Identify which cell holds the provided text, then report its [x, y] central coordinate. 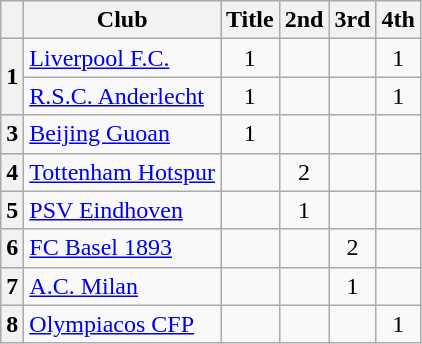
Beijing Guoan [122, 134]
PSV Eindhoven [122, 210]
5 [12, 210]
Liverpool F.C. [122, 58]
A.C. Milan [122, 286]
2nd [304, 20]
FC Basel 1893 [122, 248]
4th [398, 20]
8 [12, 324]
Club [122, 20]
3rd [352, 20]
3 [12, 134]
6 [12, 248]
Tottenham Hotspur [122, 172]
R.S.C. Anderlecht [122, 96]
7 [12, 286]
4 [12, 172]
Title [250, 20]
Olympiacos CFP [122, 324]
